Return [X, Y] of the center of cell containing provided text 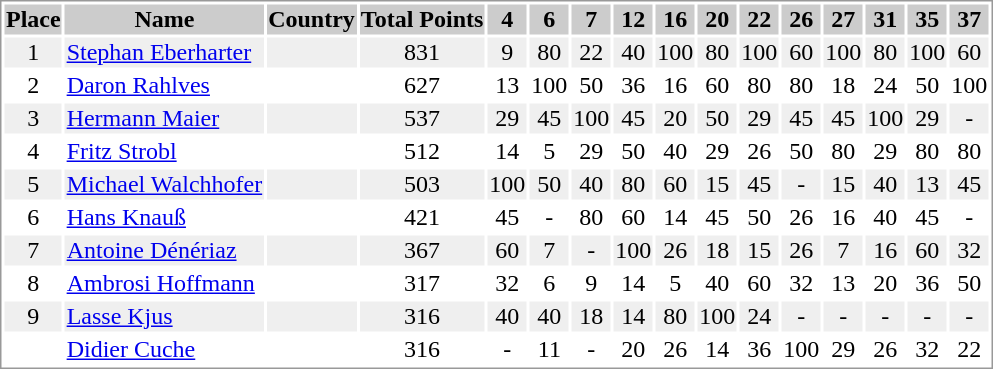
Antoine Dénériaz [164, 251]
Ambrosi Hoffmann [164, 283]
317 [422, 283]
Stephan Eberharter [164, 53]
Lasse Kjus [164, 317]
Country [312, 19]
Michael Walchhofer [164, 185]
27 [844, 19]
627 [422, 85]
503 [422, 185]
1 [33, 53]
Didier Cuche [164, 349]
Hans Knauß [164, 217]
2 [33, 85]
Name [164, 19]
367 [422, 251]
Hermann Maier [164, 119]
31 [886, 19]
35 [928, 19]
Daron Rahlves [164, 85]
Total Points [422, 19]
37 [970, 19]
Fritz Strobl [164, 151]
12 [634, 19]
831 [422, 53]
537 [422, 119]
3 [33, 119]
11 [550, 349]
421 [422, 217]
8 [33, 283]
Place [33, 19]
512 [422, 151]
